Extract the [x, y] coordinate from the center of the cell holding the provided text.  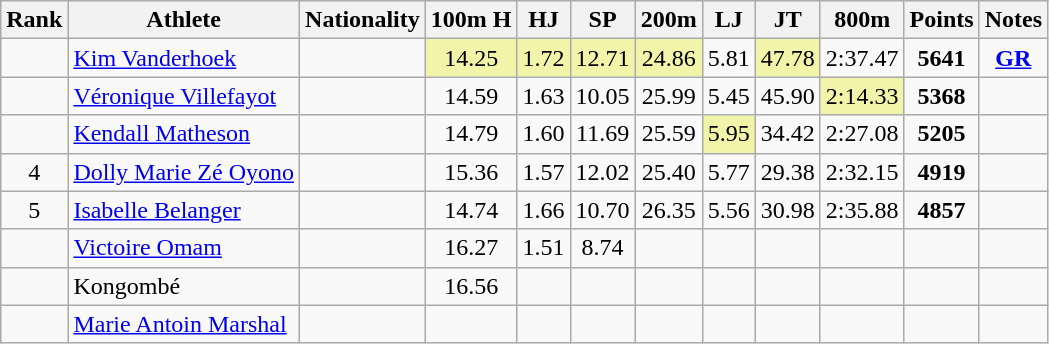
4 [34, 172]
14.25 [471, 58]
16.27 [471, 248]
4857 [942, 210]
2:37.47 [862, 58]
5205 [942, 134]
25.99 [668, 96]
5.56 [728, 210]
2:35.88 [862, 210]
10.05 [602, 96]
1.60 [544, 134]
1.66 [544, 210]
5.45 [728, 96]
10.70 [602, 210]
12.02 [602, 172]
34.42 [788, 134]
Rank [34, 20]
Isabelle Belanger [184, 210]
HJ [544, 20]
Kim Vanderhoek [184, 58]
5 [34, 210]
30.98 [788, 210]
SP [602, 20]
Athlete [184, 20]
47.78 [788, 58]
5.77 [728, 172]
15.36 [471, 172]
Marie Antoin Marshal [184, 324]
800m [862, 20]
25.40 [668, 172]
LJ [728, 20]
5368 [942, 96]
45.90 [788, 96]
Dolly Marie Zé Oyono [184, 172]
5.95 [728, 134]
4919 [942, 172]
Victoire Omam [184, 248]
Points [942, 20]
Nationality [363, 20]
8.74 [602, 248]
14.59 [471, 96]
11.69 [602, 134]
Kendall Matheson [184, 134]
1.63 [544, 96]
5641 [942, 58]
16.56 [471, 286]
29.38 [788, 172]
14.79 [471, 134]
100m H [471, 20]
25.59 [668, 134]
14.74 [471, 210]
JT [788, 20]
1.57 [544, 172]
Véronique Villefayot [184, 96]
12.71 [602, 58]
Notes [1013, 20]
1.72 [544, 58]
GR [1013, 58]
2:14.33 [862, 96]
1.51 [544, 248]
2:32.15 [862, 172]
26.35 [668, 210]
Kongombé [184, 286]
5.81 [728, 58]
2:27.08 [862, 134]
24.86 [668, 58]
200m [668, 20]
